Detect which cell encompasses the target text, then output its (x, y) center coordinate. 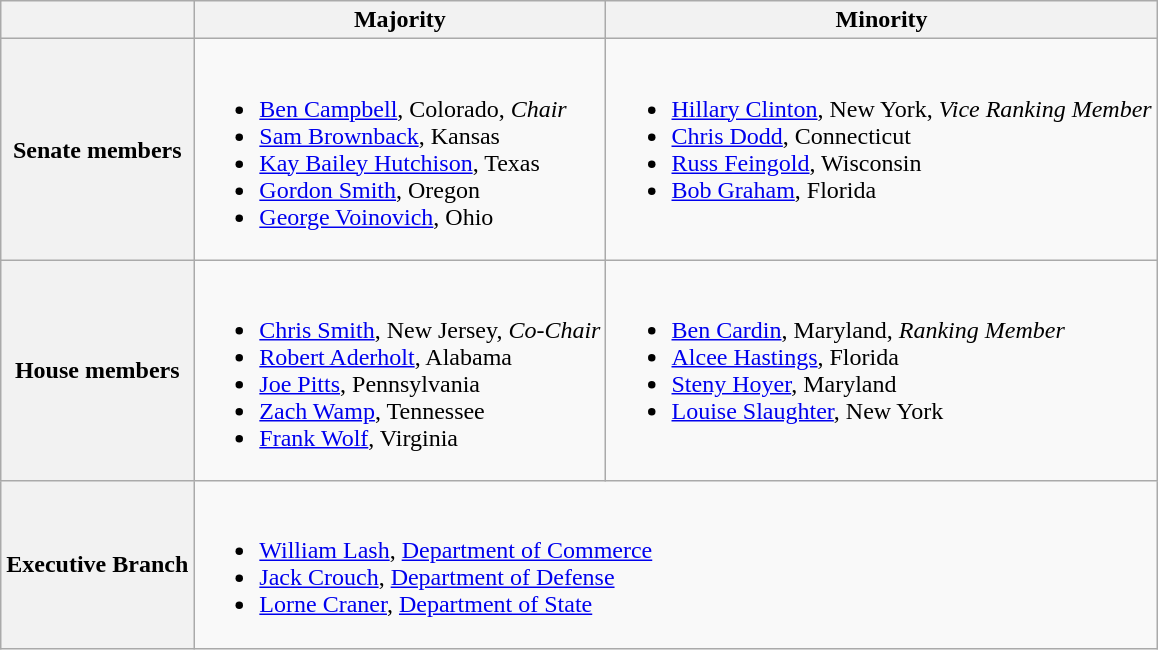
Minority (882, 20)
Ben Cardin, Maryland, Ranking MemberAlcee Hastings, FloridaSteny Hoyer, MarylandLouise Slaughter, New York (882, 370)
Senate members (98, 150)
Chris Smith, New Jersey, Co-ChairRobert Aderholt, AlabamaJoe Pitts, PennsylvaniaZach Wamp, TennesseeFrank Wolf, Virginia (400, 370)
House members (98, 370)
William Lash, Department of CommerceJack Crouch, Department of DefenseLorne Craner, Department of State (676, 564)
Executive Branch (98, 564)
Ben Campbell, Colorado, ChairSam Brownback, KansasKay Bailey Hutchison, TexasGordon Smith, OregonGeorge Voinovich, Ohio (400, 150)
Hillary Clinton, New York, Vice Ranking MemberChris Dodd, ConnecticutRuss Feingold, WisconsinBob Graham, Florida (882, 150)
Majority (400, 20)
